Extract the (x, y) coordinate from the center of the cell holding the provided text.  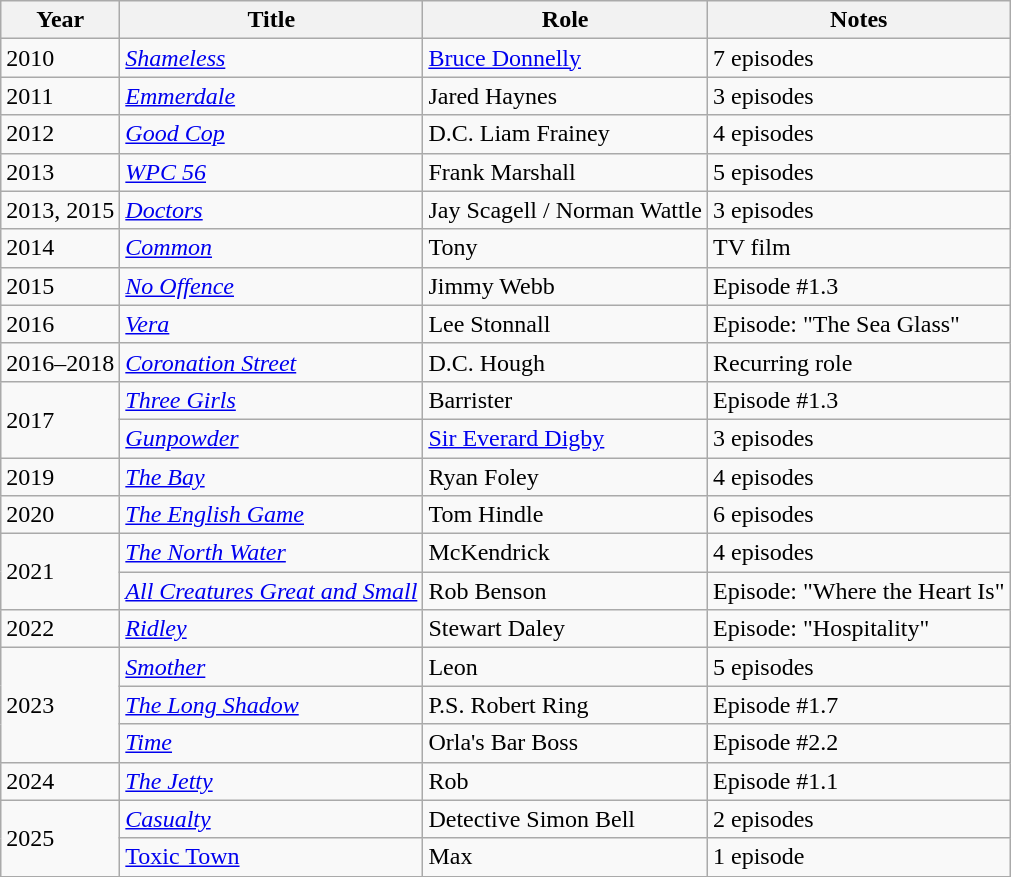
TV film (858, 248)
Toxic Town (272, 857)
WPC 56 (272, 172)
Common (272, 248)
D.C. Hough (566, 362)
Coronation Street (272, 362)
6 episodes (858, 515)
Notes (858, 20)
Jimmy Webb (566, 286)
Ryan Foley (566, 477)
Rob Benson (566, 591)
Recurring role (858, 362)
Stewart Daley (566, 629)
2019 (60, 477)
Gunpowder (272, 438)
Ridley (272, 629)
Detective Simon Bell (566, 819)
Shameless (272, 58)
2015 (60, 286)
Casualty (272, 819)
Emmerdale (272, 96)
Leon (566, 667)
Vera (272, 324)
Title (272, 20)
Tony (566, 248)
Year (60, 20)
P.S. Robert Ring (566, 705)
1 episode (858, 857)
Bruce Donnelly (566, 58)
2010 (60, 58)
2024 (60, 781)
Lee Stonnall (566, 324)
The English Game (272, 515)
Time (272, 743)
2016 (60, 324)
Episode #1.1 (858, 781)
Smother (272, 667)
Orla's Bar Boss (566, 743)
2021 (60, 572)
Episode #2.2 (858, 743)
The Long Shadow (272, 705)
2013 (60, 172)
2020 (60, 515)
McKendrick (566, 553)
2016–2018 (60, 362)
2014 (60, 248)
Sir Everard Digby (566, 438)
The Bay (272, 477)
2 episodes (858, 819)
Episode: "Hospitality" (858, 629)
Role (566, 20)
Max (566, 857)
Barrister (566, 400)
Jay Scagell / Norman Wattle (566, 210)
Episode: "Where the Heart Is" (858, 591)
2022 (60, 629)
Jared Haynes (566, 96)
2017 (60, 419)
2012 (60, 134)
Good Cop (272, 134)
D.C. Liam Frainey (566, 134)
The North Water (272, 553)
The Jetty (272, 781)
2011 (60, 96)
2023 (60, 705)
Frank Marshall (566, 172)
Episode #1.7 (858, 705)
Three Girls (272, 400)
Doctors (272, 210)
2013, 2015 (60, 210)
7 episodes (858, 58)
All Creatures Great and Small (272, 591)
Episode: "The Sea Glass" (858, 324)
No Offence (272, 286)
Tom Hindle (566, 515)
2025 (60, 838)
Rob (566, 781)
